Identify which cell holds the provided text, then report its [x, y] central coordinate. 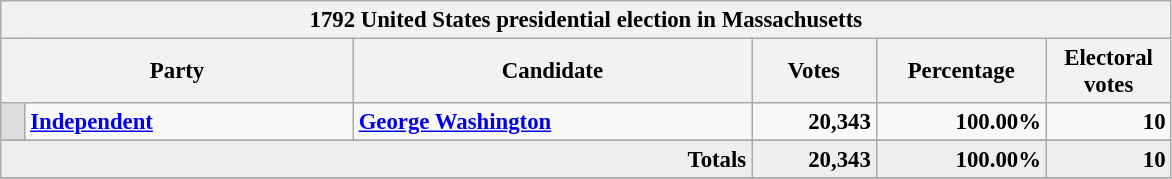
Votes [814, 72]
George Washington [552, 122]
Electoral votes [1108, 72]
Totals [376, 160]
Candidate [552, 72]
Party [178, 72]
Independent [189, 122]
Percentage [961, 72]
1792 United States presidential election in Massachusetts [586, 20]
